Pinpoint the cell where the given text exists, returning its (x, y) midpoint coordinate. 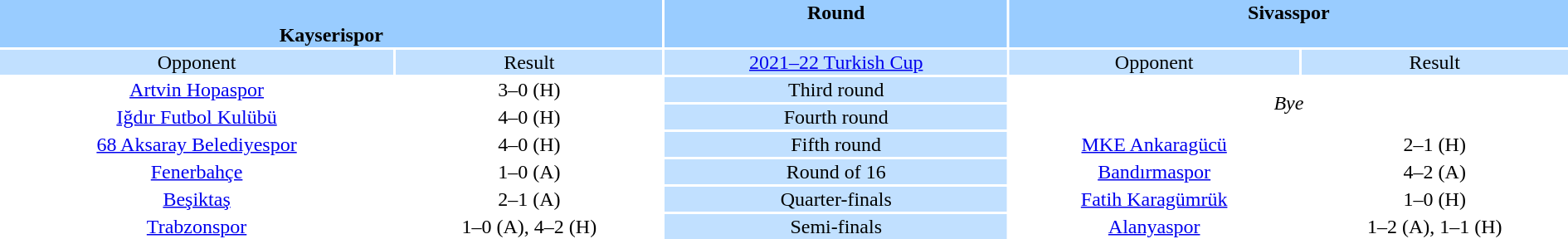
Fourth round (836, 117)
Sivasspor (1289, 23)
Bye (1289, 103)
3–0 (H) (529, 90)
Fatih Karagümrük (1155, 199)
Artvin Hopaspor (197, 90)
MKE Ankaragücü (1155, 144)
Kayserispor (332, 23)
Iğdır Futbol Kulübü (197, 117)
Bandırmaspor (1155, 172)
1–0 (A), 4–2 (H) (529, 227)
Third round (836, 90)
Round (836, 23)
4–2 (A) (1434, 172)
Semi-finals (836, 227)
1–2 (A), 1–1 (H) (1434, 227)
68 Aksaray Belediyespor (197, 144)
Alanyaspor (1155, 227)
1–0 (H) (1434, 199)
2–1 (H) (1434, 144)
Quarter-finals (836, 199)
1–0 (A) (529, 172)
Beşiktaş (197, 199)
Trabzonspor (197, 227)
2021–22 Turkish Cup (836, 62)
2–1 (A) (529, 199)
Fifth round (836, 144)
Round of 16 (836, 172)
Fenerbahçe (197, 172)
